Return [x, y] of the center of cell containing provided text 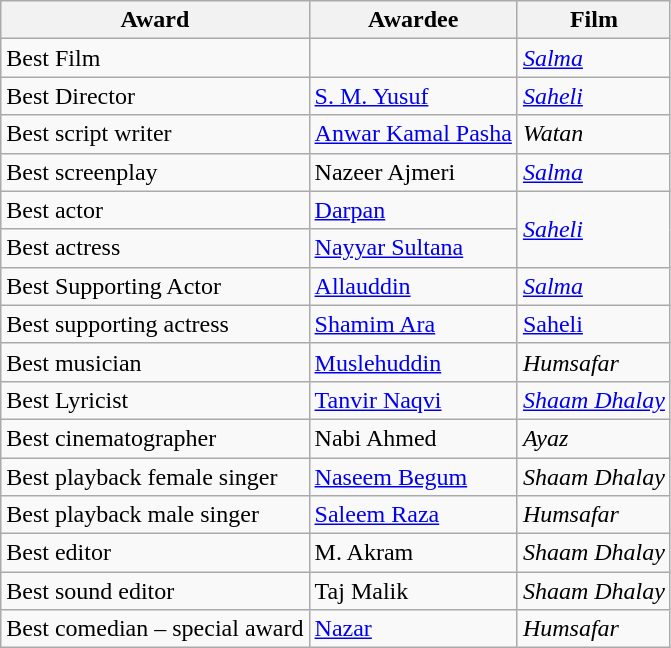
Best musician [155, 362]
Nayyar Sultana [413, 248]
Best playback male singer [155, 515]
Best Lyricist [155, 400]
Best script writer [155, 134]
Best editor [155, 553]
Muslehuddin [413, 362]
Best actor [155, 210]
Taj Malik [413, 591]
Darpan [413, 210]
Best supporting actress [155, 324]
Ayaz [594, 438]
Award [155, 20]
Best cinematographer [155, 438]
Nazar [413, 629]
Anwar Kamal Pasha [413, 134]
Watan [594, 134]
Best Supporting Actor [155, 286]
Best playback female singer [155, 477]
Best actress [155, 248]
Shamim Ara [413, 324]
Best sound editor [155, 591]
S. M. Yusuf [413, 96]
Best Film [155, 58]
Film [594, 20]
Allauddin [413, 286]
Nabi Ahmed [413, 438]
Naseem Begum [413, 477]
Saleem Raza [413, 515]
M. Akram [413, 553]
Awardee [413, 20]
Best comedian – special award [155, 629]
Best Director [155, 96]
Tanvir Naqvi [413, 400]
Nazeer Ajmeri [413, 172]
Best screenplay [155, 172]
